Extract the (X, Y) coordinate from the center of the cell holding the provided text.  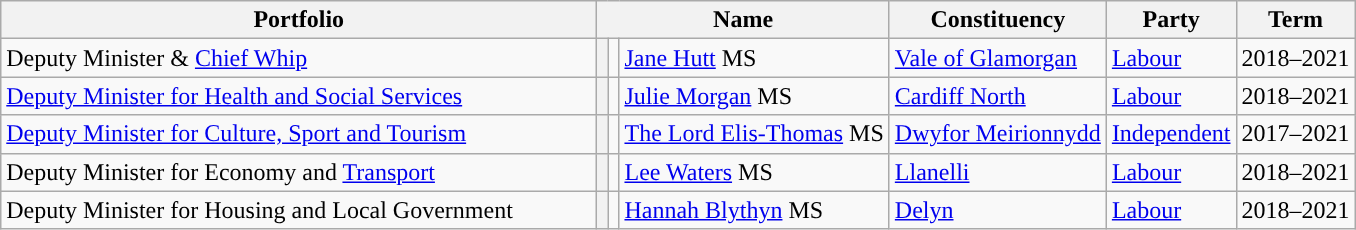
Independent (1171, 134)
The Lord Elis-Thomas MS (754, 134)
Hannah Blythyn MS (754, 210)
Name (743, 20)
Party (1171, 20)
Cardiff North (998, 96)
2017–2021 (1296, 134)
Deputy Minister for Culture, Sport and Tourism (299, 134)
Julie Morgan MS (754, 96)
Constituency (998, 20)
Deputy Minister & Chief Whip (299, 58)
Portfolio (299, 20)
Deputy Minister for Housing and Local Government (299, 210)
Term (1296, 20)
Lee Waters MS (754, 172)
Vale of Glamorgan (998, 58)
Dwyfor Meirionnydd (998, 134)
Jane Hutt MS (754, 58)
Llanelli (998, 172)
Deputy Minister for Health and Social Services (299, 96)
Deputy Minister for Economy and Transport (299, 172)
Delyn (998, 210)
